Return the [X, Y] coordinate for the center point of the cell that contains the specified text.  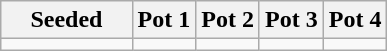
Seeded [66, 20]
Pot 1 [164, 20]
Pot 3 [291, 20]
Pot 2 [228, 20]
Pot 4 [355, 20]
